Pinpoint the cell where the given text exists, returning its (X, Y) midpoint coordinate. 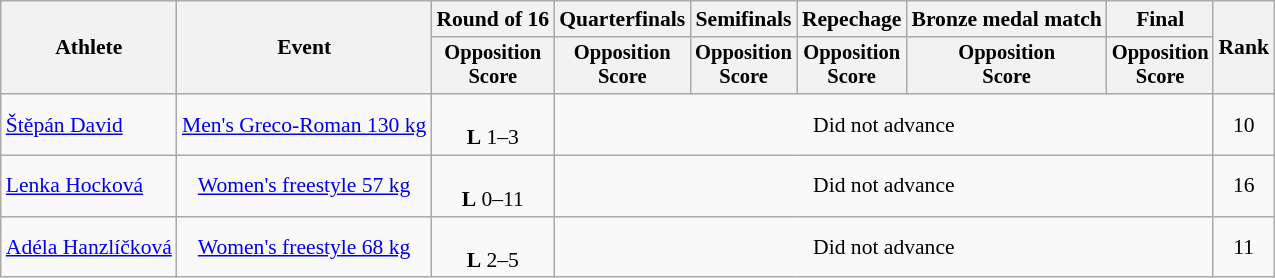
Repechage (852, 19)
Quarterfinals (622, 19)
11 (1244, 248)
Women's freestyle 57 kg (304, 186)
Event (304, 48)
L 1–3 (492, 124)
Lenka Hocková (89, 186)
16 (1244, 186)
Semifinals (744, 19)
Rank (1244, 48)
Bronze medal match (1006, 19)
Women's freestyle 68 kg (304, 248)
Štěpán David (89, 124)
Adéla Hanzlíčková (89, 248)
Final (1160, 19)
10 (1244, 124)
Round of 16 (492, 19)
Men's Greco-Roman 130 kg (304, 124)
L 0–11 (492, 186)
Athlete (89, 48)
L 2–5 (492, 248)
